Capture the cell that displays the provided text and extract its [x, y] central coordinate. 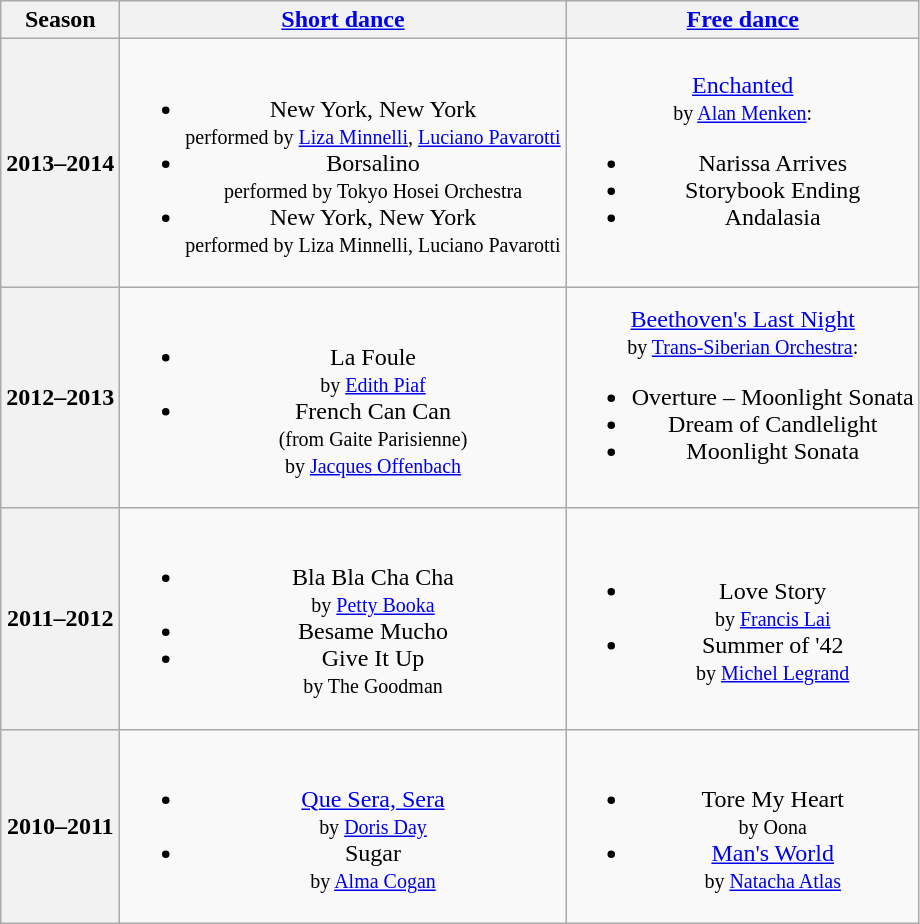
Short dance [343, 20]
2013–2014 [60, 163]
Bla Bla Cha Cha by Petty Booka Besame MuchoGive It Up by The Goodman [343, 618]
Tore My Heart by Oona Man's World by Natacha Atlas [742, 826]
Love Story by Francis Lai Summer of '42 by Michel Legrand [742, 618]
Free dance [742, 20]
2011–2012 [60, 618]
Beethoven's Last Night by Trans-Siberian Orchestra: Overture – Moonlight SonataDream of CandlelightMoonlight Sonata [742, 398]
Que Sera, Sera by Doris Day Sugar by Alma Cogan [343, 826]
Season [60, 20]
2012–2013 [60, 398]
Enchanted by Alan Menken: Narissa ArrivesStorybook EndingAndalasia [742, 163]
La Foule by Edith Piaf French Can Can (from Gaite Parisienne) by Jacques Offenbach [343, 398]
2010–2011 [60, 826]
